Pinpoint the cell where the given text exists, returning its [X, Y] midpoint coordinate. 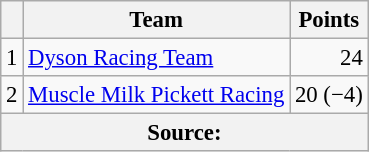
Dyson Racing Team [156, 58]
24 [329, 58]
Points [329, 20]
Source: [184, 133]
2 [12, 95]
Team [156, 20]
20 (−4) [329, 95]
Muscle Milk Pickett Racing [156, 95]
1 [12, 58]
